Determine the (x, y) coordinate at the center of the cell enclosing the given text.  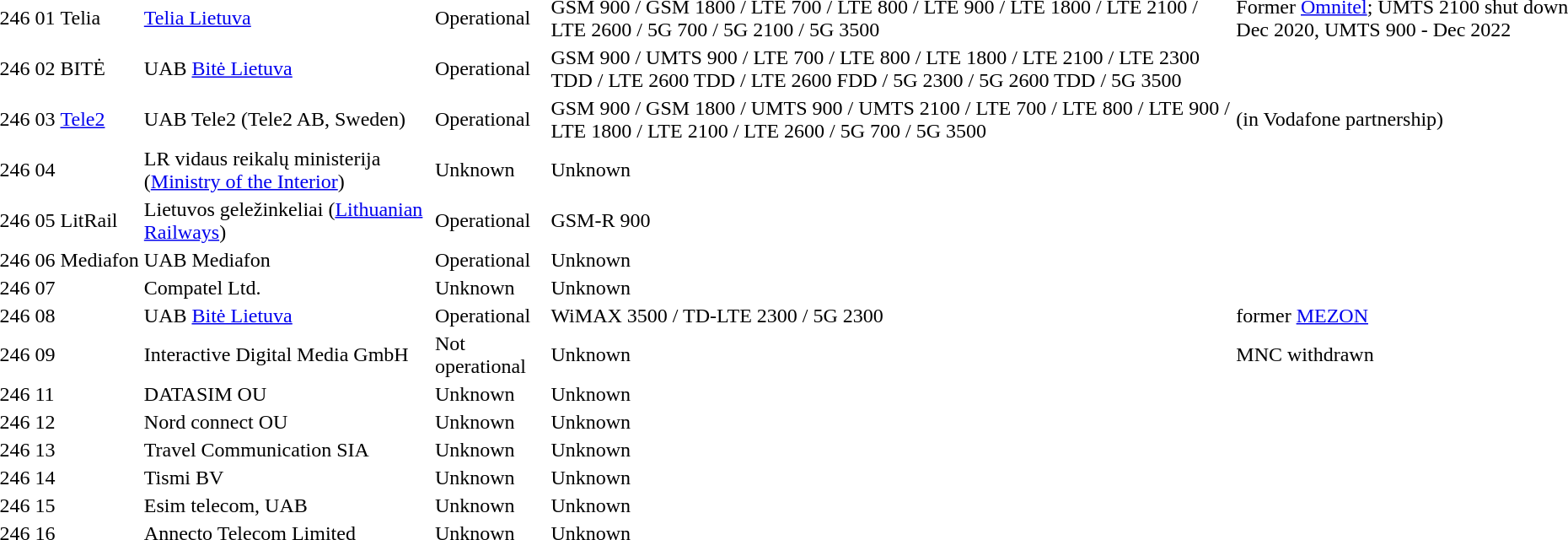
08 (46, 316)
12 (46, 422)
GSM 900 / GSM 1800 / UMTS 900 / UMTS 2100 / LTE 700 / LTE 800 / LTE 900 / LTE 1800 / LTE 2100 / LTE 2600 / 5G 700 / 5G 3500 (891, 120)
Mediafon (99, 260)
BITĖ (99, 69)
15 (46, 505)
Compatel Ltd. (287, 288)
07 (46, 288)
LR vidaus reikalų ministerija (Ministry of the Interior) (287, 170)
06 (46, 260)
UAB Mediafon (287, 260)
Tismi BV (287, 478)
13 (46, 450)
Nord connect OU (287, 422)
Tele2 (99, 120)
Lietuvos geležinkeliai (Lithuanian Railways) (287, 221)
UAB Tele2 (Tele2 AB, Sweden) (287, 120)
09 (46, 354)
Not operational (491, 354)
LitRail (99, 221)
Travel Communication SIA (287, 450)
11 (46, 394)
05 (46, 221)
03 (46, 120)
GSM-R 900 (891, 221)
WiMAX 3500 / TD-LTE 2300 / 5G 2300 (891, 316)
14 (46, 478)
02 (46, 69)
Interactive Digital Media GmbH (287, 354)
GSM 900 / UMTS 900 / LTE 700 / LTE 800 / LTE 1800 / LTE 2100 / LTE 2300 TDD / LTE 2600 TDD / LTE 2600 FDD / 5G 2300 / 5G 2600 TDD / 5G 3500 (891, 69)
DATASIM OU (287, 394)
Esim telecom, UAB (287, 505)
04 (46, 170)
